Detect which cell encompasses the target text, then output its (x, y) center coordinate. 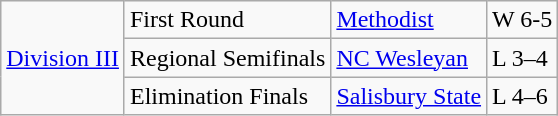
NC Wesleyan (409, 58)
L 3–4 (522, 58)
Regional Semifinals (227, 58)
Division III (63, 58)
Salisbury State (409, 96)
Methodist (409, 20)
Elimination Finals (227, 96)
L 4–6 (522, 96)
W 6-5 (522, 20)
First Round (227, 20)
